Determine the (X, Y) coordinate at the center of the cell enclosing the given text.  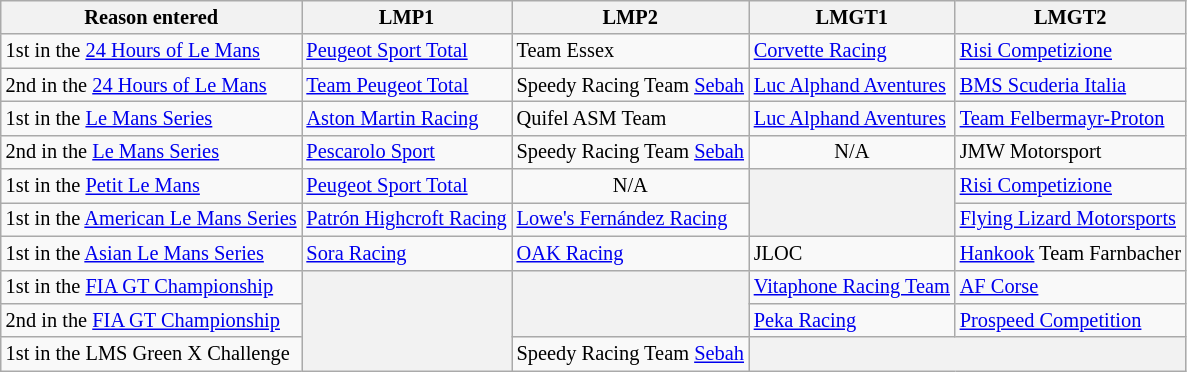
BMS Scuderia Italia (1070, 85)
Peka Racing (852, 320)
JLOC (852, 253)
Prospeed Competition (1070, 320)
LMP1 (407, 17)
LMP2 (630, 17)
Patrón Highcroft Racing (407, 219)
Sora Racing (407, 253)
Team Felbermayr-Proton (1070, 118)
Quifel ASM Team (630, 118)
1st in the LMS Green X Challenge (152, 354)
LMGT1 (852, 17)
Aston Martin Racing (407, 118)
1st in the Petit Le Mans (152, 186)
1st in the American Le Mans Series (152, 219)
1st in the Le Mans Series (152, 118)
LMGT2 (1070, 17)
Pescarolo Sport (407, 152)
Team Peugeot Total (407, 85)
OAK Racing (630, 253)
2nd in the 24 Hours of Le Mans (152, 85)
1st in the FIA GT Championship (152, 287)
Hankook Team Farnbacher (1070, 253)
1st in the Asian Le Mans Series (152, 253)
Team Essex (630, 51)
JMW Motorsport (1070, 152)
2nd in the FIA GT Championship (152, 320)
Corvette Racing (852, 51)
Reason entered (152, 17)
AF Corse (1070, 287)
Flying Lizard Motorsports (1070, 219)
Lowe's Fernández Racing (630, 219)
2nd in the Le Mans Series (152, 152)
1st in the 24 Hours of Le Mans (152, 51)
Vitaphone Racing Team (852, 287)
